For the text-containing cell, return its midpoint in [x, y] coordinate format. 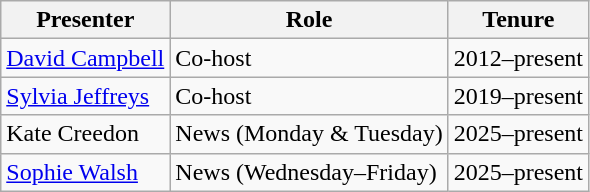
2019–present [518, 96]
Sophie Walsh [86, 172]
Sylvia Jeffreys [86, 96]
Presenter [86, 20]
David Campbell [86, 58]
News (Wednesday–Friday) [309, 172]
Kate Creedon [86, 134]
Tenure [518, 20]
2012–present [518, 58]
Role [309, 20]
News (Monday & Tuesday) [309, 134]
